Scan for the cell matching the given text and deliver its (x, y) coordinate at center. 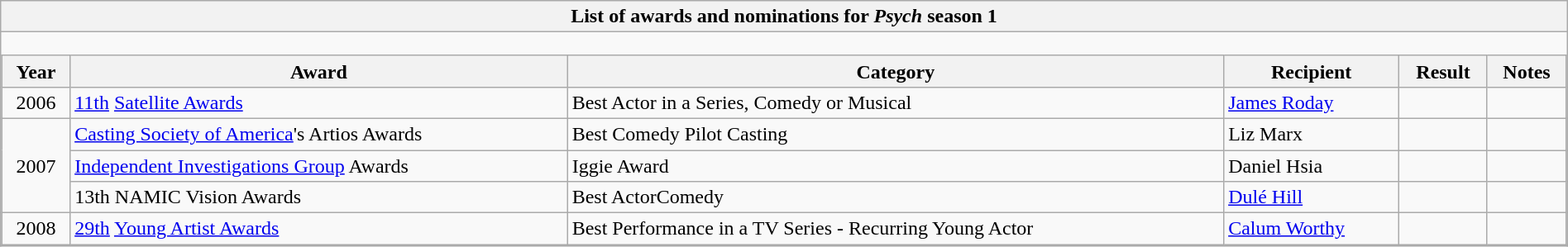
Casting Society of America's Artios Awards (319, 134)
2007 (36, 165)
Award (319, 71)
Daniel Hsia (1312, 166)
13th NAMIC Vision Awards (319, 197)
Result (1444, 71)
Dulé Hill (1312, 197)
29th Young Artist Awards (319, 229)
Liz Marx (1312, 134)
Year (36, 71)
Best Actor in a Series, Comedy or Musical (896, 102)
2008 (36, 229)
List of awards and nominations for Psych season 1 (784, 17)
11th Satellite Awards (319, 102)
Best Performance in a TV Series - Recurring Young Actor (896, 229)
2006 (36, 102)
Best ActorComedy (896, 197)
Best Comedy Pilot Casting (896, 134)
Recipient (1312, 71)
Notes (1527, 71)
Iggie Award (896, 166)
Calum Worthy (1312, 229)
Independent Investigations Group Awards (319, 166)
Category (896, 71)
James Roday (1312, 102)
